Return the [X, Y] coordinate for the center point of the cell that contains the specified text.  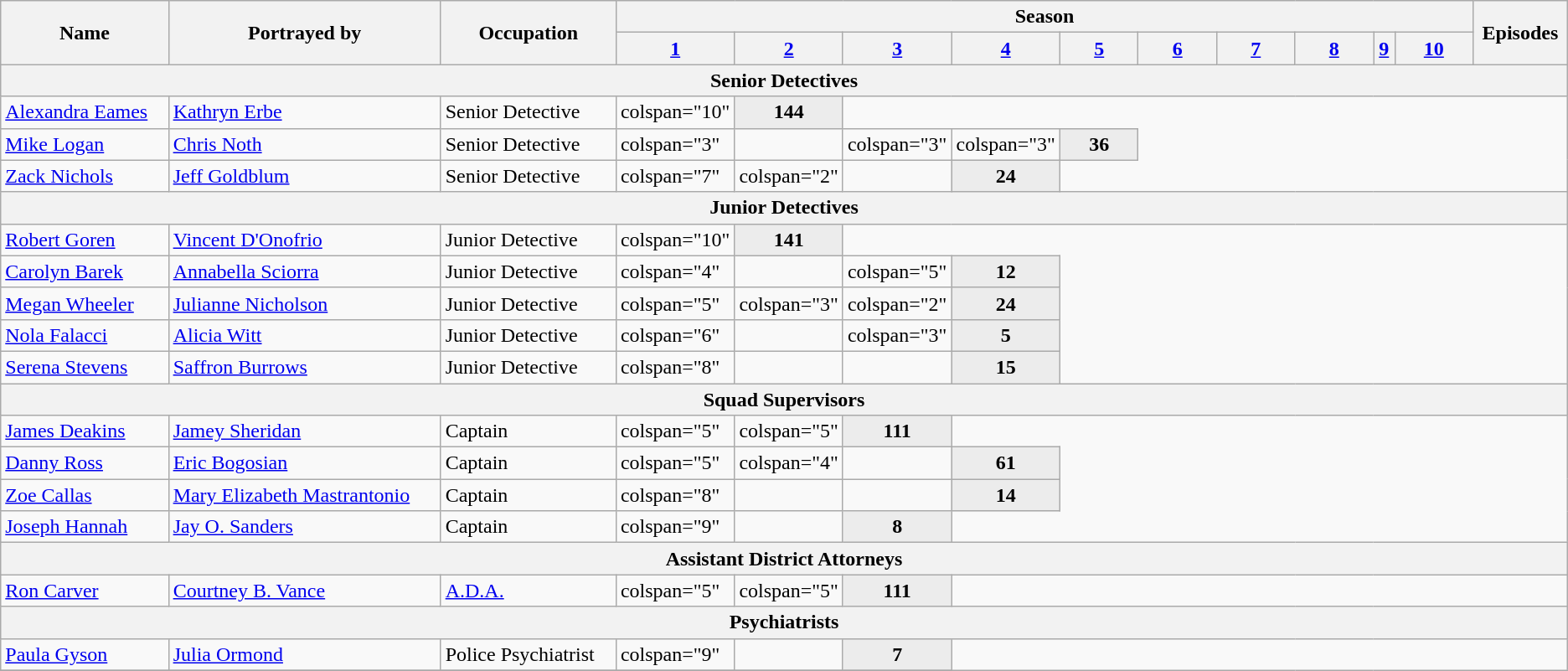
Serena Stevens [85, 367]
9 [1385, 49]
14 [1006, 495]
15 [1006, 367]
colspan="6" [675, 335]
Carolyn Barek [85, 271]
Paula Gyson [85, 654]
2 [789, 49]
Squad Supervisors [784, 400]
Kathryn Erbe [305, 112]
Junior Detectives [784, 208]
4 [1006, 49]
A.D.A. [528, 591]
Nola Falacci [85, 335]
3 [897, 49]
Joseph Hannah [85, 527]
colspan="7" [675, 176]
Psychiatrists [784, 622]
James Deakins [85, 431]
Megan Wheeler [85, 303]
36 [1099, 144]
Senior Detectives [784, 80]
Assistant District Attorneys [784, 559]
Portrayed by [305, 33]
Jamey Sheridan [305, 431]
Police Psychiatrist [528, 654]
10 [1434, 49]
Courtney B. Vance [305, 591]
Jeff Goldblum [305, 176]
61 [1006, 463]
Ron Carver [85, 591]
Julianne Nicholson [305, 303]
Zack Nichols [85, 176]
Mike Logan [85, 144]
Chris Noth [305, 144]
6 [1178, 49]
Occupation [528, 33]
Danny Ross [85, 463]
Alicia Witt [305, 335]
Saffron Burrows [305, 367]
144 [789, 112]
Alexandra Eames [85, 112]
Mary Elizabeth Mastrantonio [305, 495]
Episodes [1521, 33]
Season [1044, 17]
Julia Ormond [305, 654]
1 [675, 49]
Annabella Sciorra [305, 271]
Robert Goren [85, 240]
Name [85, 33]
12 [1006, 271]
Jay O. Sanders [305, 527]
Eric Bogosian [305, 463]
141 [789, 240]
Vincent D'Onofrio [305, 240]
Zoe Callas [85, 495]
